For the text-containing cell, return its midpoint in [x, y] coordinate format. 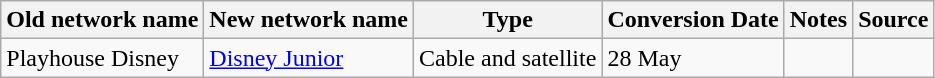
New network name [309, 20]
Source [894, 20]
Cable and satellite [508, 58]
Notes [818, 20]
Conversion Date [693, 20]
28 May [693, 58]
Old network name [102, 20]
Disney Junior [309, 58]
Type [508, 20]
Playhouse Disney [102, 58]
